For the text-containing cell, return its midpoint in [X, Y] coordinate format. 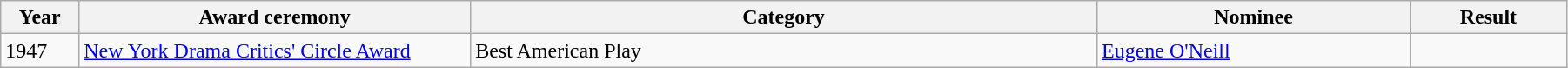
New York Drama Critics' Circle Award [275, 51]
Eugene O'Neill [1254, 51]
Award ceremony [275, 17]
1947 [40, 51]
Year [40, 17]
Category [784, 17]
Result [1488, 17]
Best American Play [784, 51]
Nominee [1254, 17]
